Pinpoint the cell where the given text exists, returning its (X, Y) midpoint coordinate. 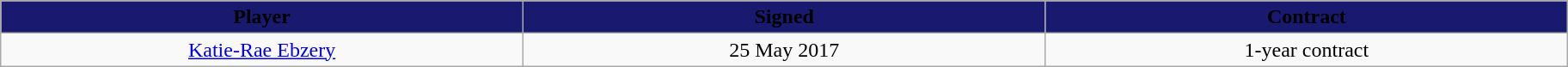
25 May 2017 (784, 50)
Signed (784, 17)
Player (262, 17)
1-year contract (1307, 50)
Katie-Rae Ebzery (262, 50)
Contract (1307, 17)
